For the text-containing cell, return its midpoint in (X, Y) coordinate format. 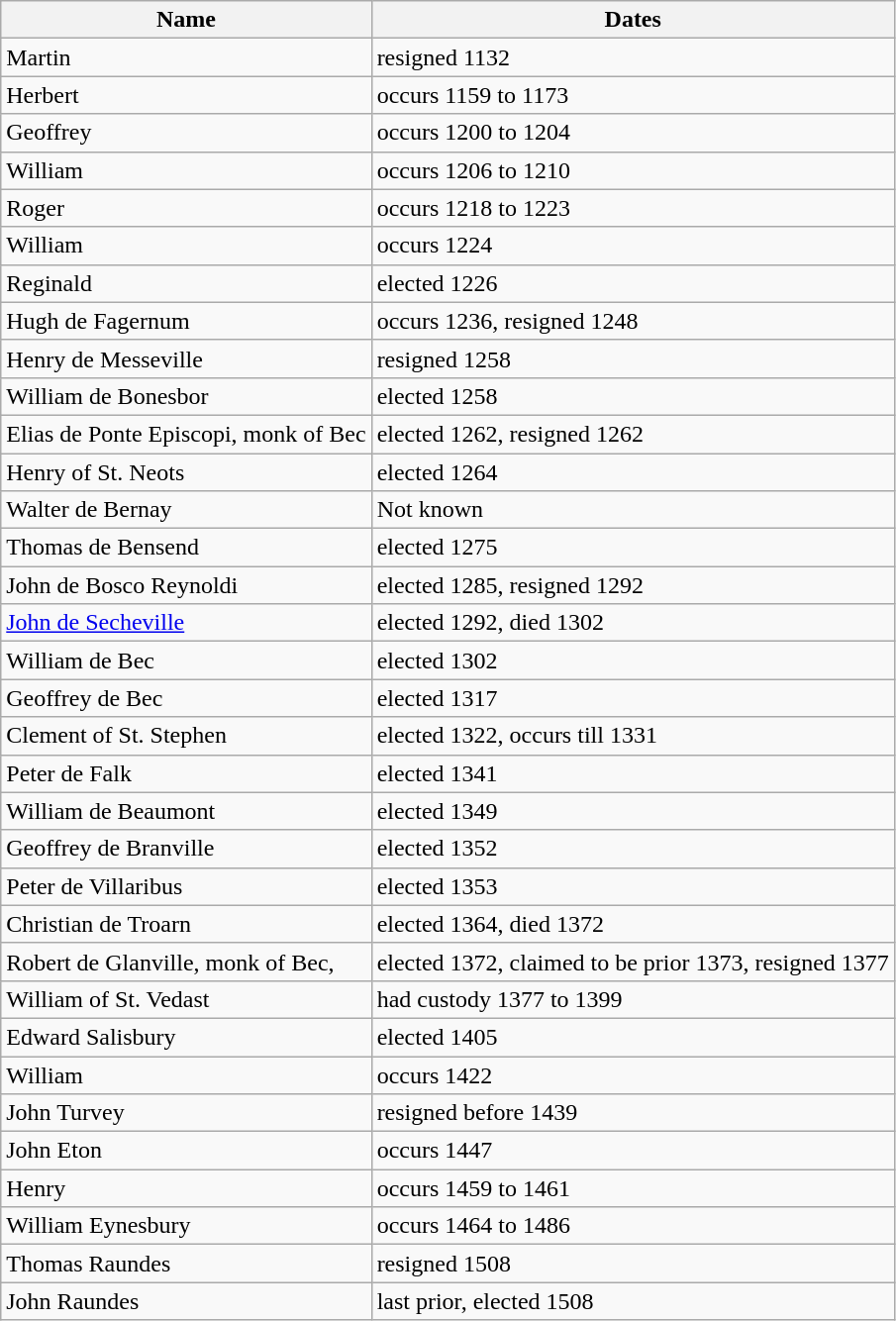
resigned 1508 (633, 1264)
Thomas de Bensend (186, 548)
John de Bosco Reynoldi (186, 585)
Peter de Villaribus (186, 886)
occurs 1159 to 1173 (633, 95)
Henry of St. Neots (186, 472)
Walter de Bernay (186, 510)
elected 1275 (633, 548)
Thomas Raundes (186, 1264)
elected 1405 (633, 1037)
elected 1302 (633, 660)
elected 1349 (633, 811)
John de Secheville (186, 623)
occurs 1422 (633, 1074)
Hugh de Fagernum (186, 321)
Henry (186, 1188)
occurs 1459 to 1461 (633, 1188)
occurs 1236, resigned 1248 (633, 321)
elected 1226 (633, 283)
William de Bec (186, 660)
Elias de Ponte Episcopi, monk of Bec (186, 434)
Name (186, 20)
John Raundes (186, 1301)
occurs 1224 (633, 246)
had custody 1377 to 1399 (633, 999)
Peter de Falk (186, 773)
Geoffrey de Branville (186, 849)
John Eton (186, 1151)
resigned before 1439 (633, 1113)
William de Bonesbor (186, 396)
occurs 1447 (633, 1151)
Christian de Troarn (186, 924)
elected 1262, resigned 1262 (633, 434)
elected 1353 (633, 886)
elected 1317 (633, 698)
Reginald (186, 283)
William de Beaumont (186, 811)
Clement of St. Stephen (186, 736)
Roger (186, 208)
elected 1285, resigned 1292 (633, 585)
elected 1341 (633, 773)
William Eynesbury (186, 1226)
elected 1364, died 1372 (633, 924)
elected 1264 (633, 472)
elected 1258 (633, 396)
occurs 1206 to 1210 (633, 170)
occurs 1464 to 1486 (633, 1226)
resigned 1258 (633, 358)
Herbert (186, 95)
occurs 1218 to 1223 (633, 208)
Robert de Glanville, monk of Bec, (186, 962)
elected 1322, occurs till 1331 (633, 736)
resigned 1132 (633, 57)
Henry de Messeville (186, 358)
Edward Salisbury (186, 1037)
William of St. Vedast (186, 999)
occurs 1200 to 1204 (633, 133)
John Turvey (186, 1113)
Geoffrey (186, 133)
Martin (186, 57)
elected 1352 (633, 849)
elected 1292, died 1302 (633, 623)
Geoffrey de Bec (186, 698)
Not known (633, 510)
elected 1372, claimed to be prior 1373, resigned 1377 (633, 962)
last prior, elected 1508 (633, 1301)
Dates (633, 20)
